Find where the given text appears and provide that cell's center as [x, y] coordinate. 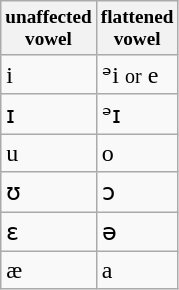
a [137, 270]
u [49, 153]
ɛ [49, 232]
ɔ [137, 192]
ᵊɪ [137, 114]
ə [137, 232]
ɪ [49, 114]
i [49, 75]
o [137, 153]
unaffectedvowel [49, 28]
ᵊi or e [137, 75]
æ [49, 270]
ʊ [49, 192]
flattenedvowel [137, 28]
